Find where the given text appears and provide that cell's center as (X, Y) coordinate. 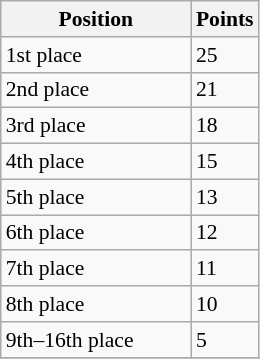
3rd place (96, 126)
12 (225, 233)
5th place (96, 197)
1st place (96, 55)
2nd place (96, 90)
7th place (96, 269)
8th place (96, 304)
25 (225, 55)
21 (225, 90)
10 (225, 304)
18 (225, 126)
6th place (96, 233)
Position (96, 19)
9th–16th place (96, 340)
15 (225, 162)
4th place (96, 162)
11 (225, 269)
5 (225, 340)
13 (225, 197)
Points (225, 19)
